Output the (x, y) coordinate of the center of the cell containing the given text.  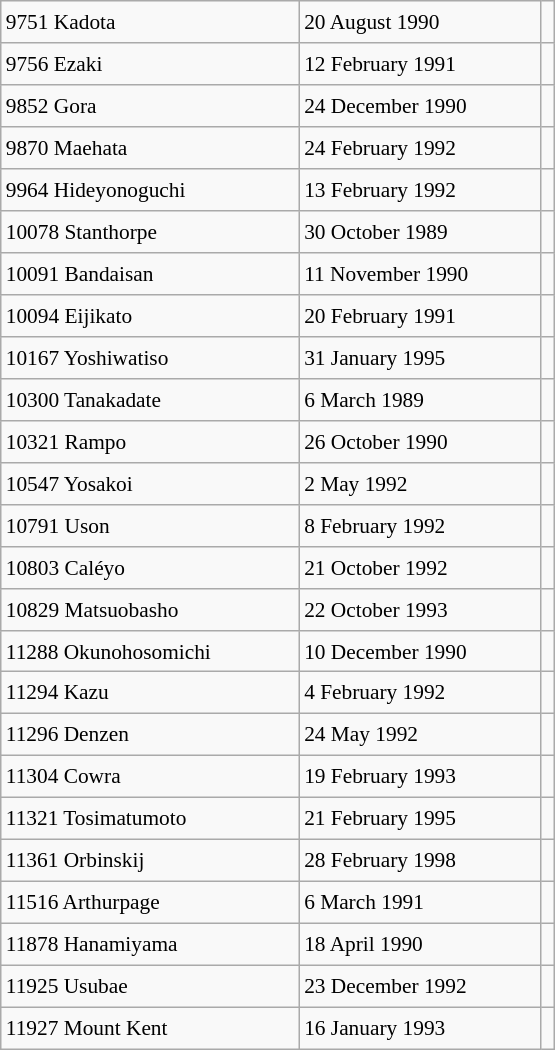
11878 Hanamiyama (150, 945)
21 October 1992 (420, 567)
2 May 1992 (420, 483)
28 February 1998 (420, 861)
11296 Denzen (150, 735)
11925 Usubae (150, 986)
10791 Uson (150, 525)
10547 Yosakoi (150, 483)
10078 Stanthorpe (150, 232)
11 November 1990 (420, 274)
9751 Kadota (150, 22)
10167 Yoshiwatiso (150, 358)
13 February 1992 (420, 190)
11304 Cowra (150, 777)
16 January 1993 (420, 1028)
11361 Orbinskij (150, 861)
9964 Hideyonoguchi (150, 190)
9756 Ezaki (150, 64)
22 October 1993 (420, 609)
11927 Mount Kent (150, 1028)
26 October 1990 (420, 441)
31 January 1995 (420, 358)
10321 Rampo (150, 441)
11516 Arthurpage (150, 903)
23 December 1992 (420, 986)
18 April 1990 (420, 945)
24 December 1990 (420, 106)
19 February 1993 (420, 777)
4 February 1992 (420, 693)
10829 Matsuobasho (150, 609)
21 February 1995 (420, 819)
12 February 1991 (420, 64)
11321 Tosimatumoto (150, 819)
10094 Eijikato (150, 316)
20 February 1991 (420, 316)
9870 Maehata (150, 148)
6 March 1991 (420, 903)
9852 Gora (150, 106)
10300 Tanakadate (150, 399)
10 December 1990 (420, 651)
24 May 1992 (420, 735)
11294 Kazu (150, 693)
10091 Bandaisan (150, 274)
10803 Caléyo (150, 567)
8 February 1992 (420, 525)
20 August 1990 (420, 22)
11288 Okunohosomichi (150, 651)
24 February 1992 (420, 148)
30 October 1989 (420, 232)
6 March 1989 (420, 399)
